Extract the (X, Y) coordinate from the center of the cell holding the provided text.  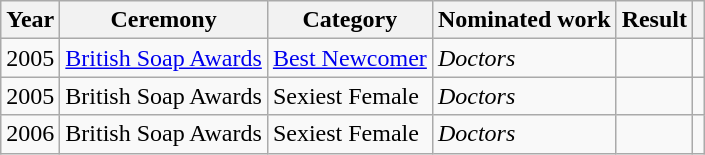
Nominated work (524, 20)
Category (350, 20)
Ceremony (164, 20)
2006 (30, 134)
Result (654, 20)
Year (30, 20)
Best Newcomer (350, 58)
